Extract the (x, y) coordinate from the center of the cell holding the provided text.  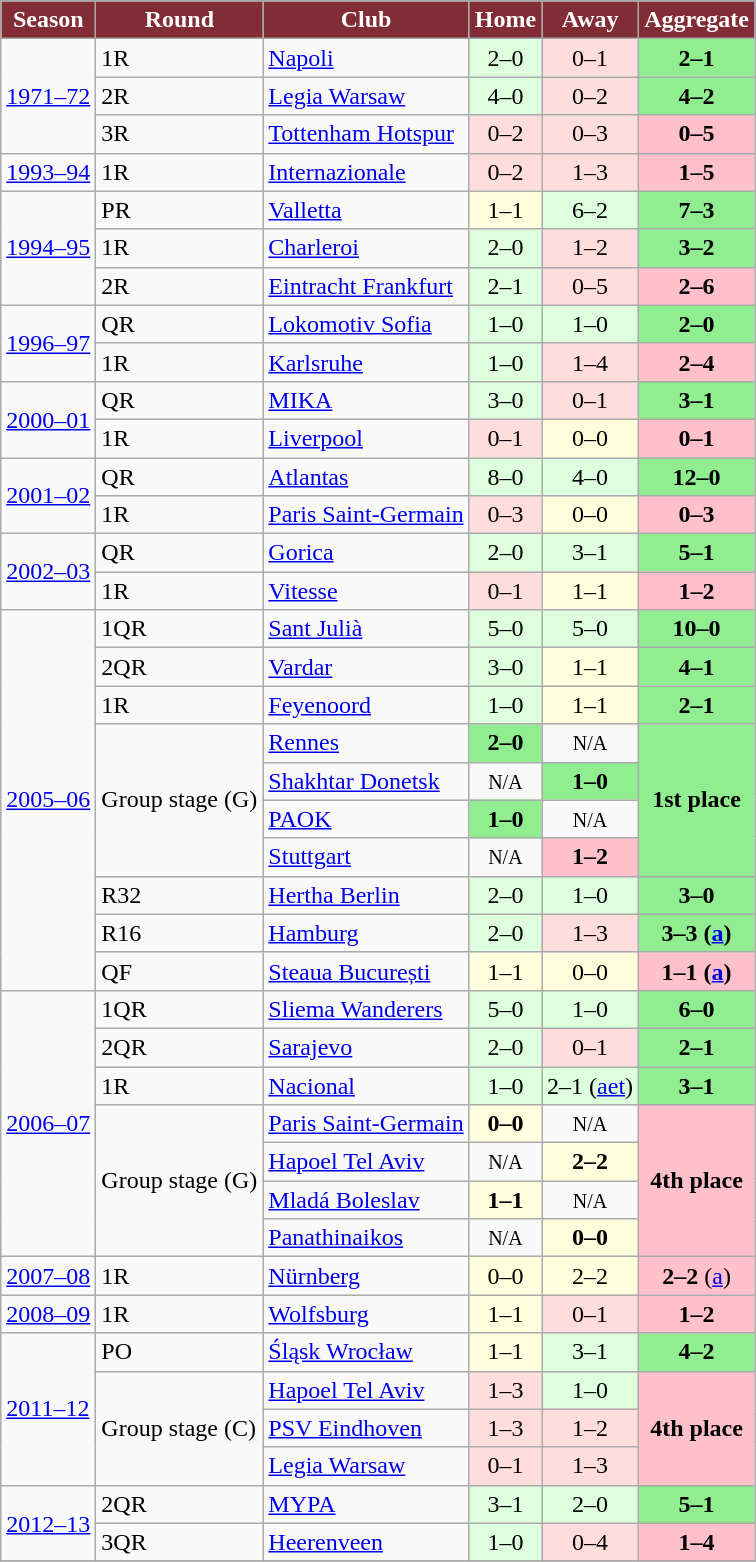
Vardar (366, 667)
Atlantas (366, 477)
1–5 (697, 172)
Panathinaikos (366, 1238)
QF (180, 971)
3–3 (a) (697, 933)
2007–08 (48, 1276)
Feyenoord (366, 705)
PAOK (366, 819)
2000–01 (48, 419)
Round (180, 20)
MIKA (366, 400)
R16 (180, 933)
1994–95 (48, 248)
Nacional (366, 1085)
Lokomotiv Sofia (366, 324)
Hertha Berlin (366, 895)
2–1 (aet) (590, 1085)
R32 (180, 895)
2–2 (a) (697, 1276)
Sarajevo (366, 1047)
Group stage (C) (180, 1428)
2–4 (697, 362)
2011–12 (48, 1409)
MYPA (366, 1504)
Stuttgart (366, 857)
2001–02 (48, 496)
Karlsruhe (366, 362)
2006–07 (48, 1123)
Heerenveen (366, 1542)
12–0 (697, 477)
1993–94 (48, 172)
1971–72 (48, 96)
Mladá Boleslav (366, 1200)
Nürnberg (366, 1276)
Aggregate (697, 20)
3R (180, 134)
1st place (697, 800)
PSV Eindhoven (366, 1428)
10–0 (697, 629)
2008–09 (48, 1314)
Wolfsburg (366, 1314)
Gorica (366, 553)
Home (505, 20)
Napoli (366, 58)
Valletta (366, 210)
6–0 (697, 1009)
3–2 (697, 248)
7–3 (697, 210)
4–1 (697, 667)
2005–06 (48, 800)
Steaua București (366, 971)
Vitesse (366, 591)
Internazionale (366, 172)
8–0 (505, 477)
Tottenham Hotspur (366, 134)
Hamburg (366, 933)
Liverpool (366, 438)
Club (366, 20)
3QR (180, 1542)
Away (590, 20)
Shakhtar Donetsk (366, 781)
2002–03 (48, 572)
6–2 (590, 210)
Śląsk Wrocław (366, 1352)
Sliema Wanderers (366, 1009)
Eintracht Frankfurt (366, 286)
PO (180, 1352)
Sant Julià (366, 629)
2–6 (697, 286)
Charleroi (366, 248)
1996–97 (48, 343)
0–4 (590, 1542)
Season (48, 20)
Rennes (366, 743)
PR (180, 210)
2012–13 (48, 1523)
1–1 (a) (697, 971)
